Output the (x, y) coordinate of the center of the cell containing the given text.  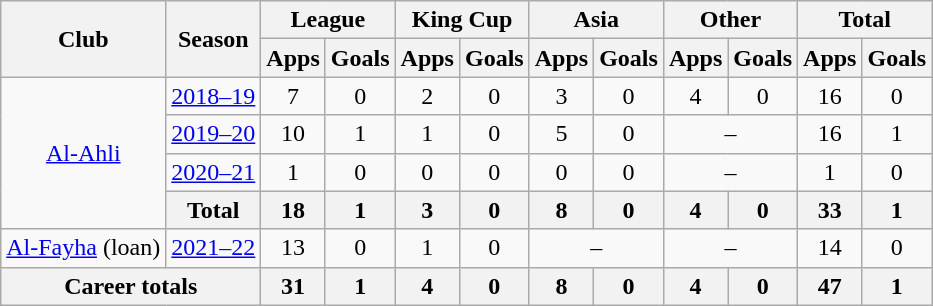
10 (293, 134)
King Cup (462, 20)
7 (293, 96)
2 (427, 96)
18 (293, 210)
League (328, 20)
Career totals (131, 286)
Season (214, 39)
14 (830, 248)
5 (561, 134)
2018–19 (214, 96)
Al-Ahli (84, 153)
2021–22 (214, 248)
Al-Fayha (loan) (84, 248)
Club (84, 39)
Other (730, 20)
2020–21 (214, 172)
13 (293, 248)
Asia (596, 20)
2019–20 (214, 134)
31 (293, 286)
47 (830, 286)
33 (830, 210)
